Find where the given text appears and provide that cell's center as (X, Y) coordinate. 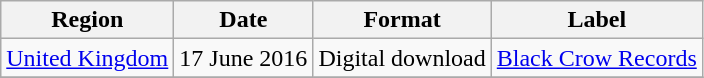
Date (244, 20)
Format (402, 20)
17 June 2016 (244, 58)
Digital download (402, 58)
Black Crow Records (596, 58)
Label (596, 20)
United Kingdom (88, 58)
Region (88, 20)
